Extract the (x, y) coordinate from the center of the cell holding the provided text.  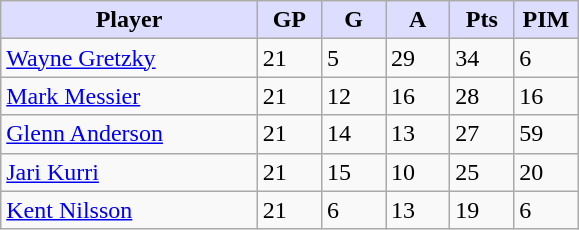
59 (546, 134)
25 (482, 172)
14 (353, 134)
10 (418, 172)
Jari Kurri (130, 172)
12 (353, 96)
G (353, 20)
15 (353, 172)
GP (289, 20)
28 (482, 96)
PIM (546, 20)
A (418, 20)
29 (418, 58)
Player (130, 20)
Kent Nilsson (130, 210)
19 (482, 210)
27 (482, 134)
5 (353, 58)
Glenn Anderson (130, 134)
Mark Messier (130, 96)
Wayne Gretzky (130, 58)
Pts (482, 20)
20 (546, 172)
34 (482, 58)
